Scan for the cell matching the given text and deliver its (X, Y) coordinate at center. 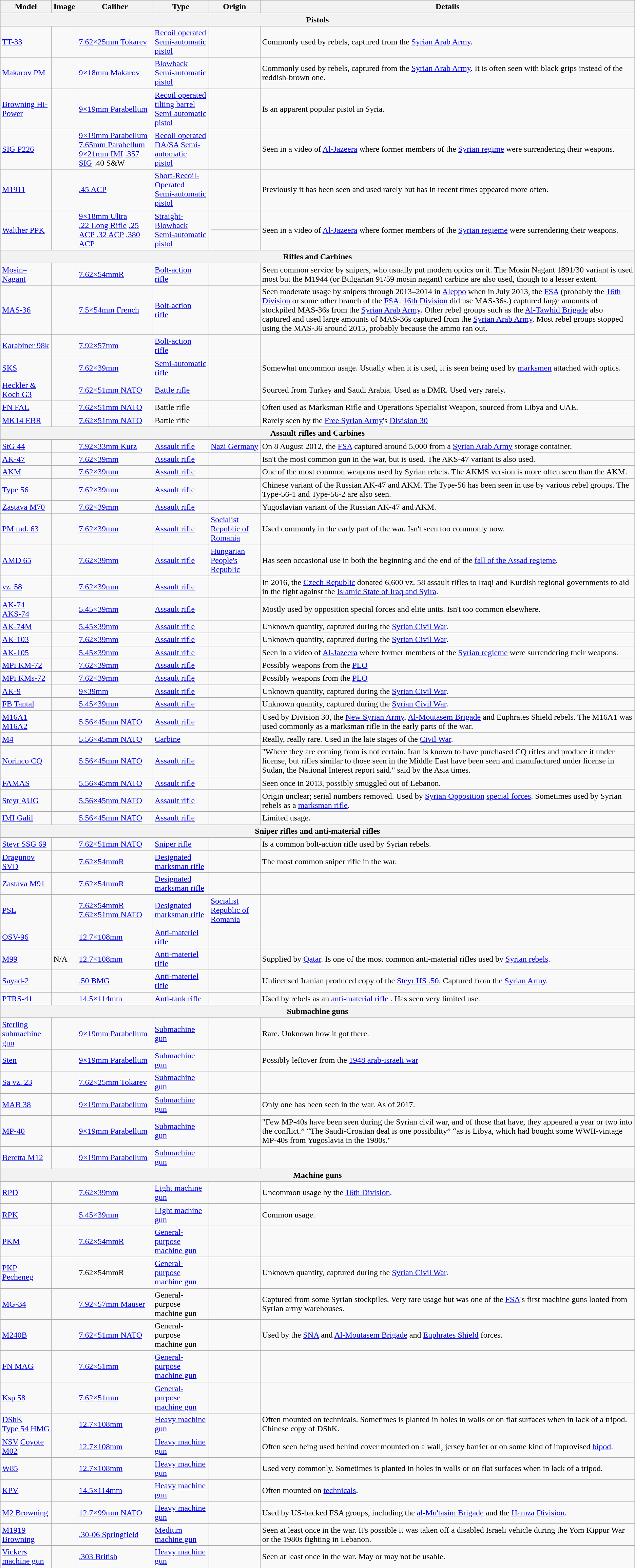
Walther PPK (26, 230)
SIG P226 (26, 149)
AK-74AKS-74 (26, 609)
RPD (26, 1192)
Used by US-backed FSA groups, including the al-Mu'tasim Brigade and the Hamza Division. (447, 1513)
Steyr AUG (26, 801)
Origin (234, 7)
Mosin–Nagant (26, 274)
PKM (26, 1241)
FAMAS (26, 783)
Commonly used by rebels, captured from the Syrian Arab Army. It is often seen with black grips instead of the reddish-brown one. (447, 73)
Chinese variant of the Russian AK-47 and AKM. The Type-56 has been seen in use by various rebel groups. The Type-56-1 and Type-56-2 are also seen. (447, 489)
Heckler & Koch G3 (26, 390)
Sniper rifle (181, 844)
Details (447, 7)
Type 56 (26, 489)
Medium machine gun (181, 1534)
PKP Pecheneg (26, 1272)
Carbine (181, 739)
Seen in a video of Al-Jazeera where former members of the Syrian regime were surrendering their weapons. (447, 149)
Submachine guns (317, 1012)
Seen at least once in the war. It's possible it was taken off a disabled Israeli vehicle during the Yom Kippur War or the 1980s fighting in Lebanon. (447, 1534)
M16A1M16A2 (26, 721)
.30-06 Springfield (115, 1534)
Rifles and Carbines (317, 257)
Nazi Germany (234, 446)
Rarely seen by the Free Syrian Army's Division 30 (447, 420)
Common usage. (447, 1215)
9×18mm Ultra.22 Long Rifle .25 ACP .32 ACP .380 ACP (115, 230)
Sten (26, 1060)
Uncommon usage by the 16th Division. (447, 1192)
Often used as Marksman Rifle and Operations Specialist Weapon, sourced from Libya and UAE. (447, 408)
Mostly used by opposition special forces and elite units. Isn't too common elsewhere. (447, 609)
7.5×54mm French (115, 310)
Limited usage. (447, 818)
NSV Coyote M02 (26, 1446)
M1919 Browning (26, 1534)
N/A (64, 959)
Ksp 58 (26, 1398)
AKM (26, 472)
AK-103 (26, 639)
FN FAL (26, 408)
Vickers machine gun (26, 1557)
Karabiner 98k (26, 345)
M99 (26, 959)
MPi KM-72 (26, 665)
Pistols (317, 20)
Sourced from Turkey and Saudi Arabia. Used as a DMR. Used very rarely. (447, 390)
Often mounted on technicals. (447, 1490)
FB Tantal (26, 704)
7.92×57mm Mauser (115, 1304)
Type (181, 7)
Often seen being used behind cover mounted on a wall, jersey barrier or on some kind of improvised bipod. (447, 1446)
Zastava M91 (26, 884)
7.92×57mm (115, 345)
W85 (26, 1469)
Anti-tank rifle (181, 999)
Isn't the most common gun in the war, but is used. The AKS-47 variant is also used. (447, 459)
Caliber (115, 7)
On 8 August 2012, the FSA captured around 5,000 from a Syrian Arab Army storage container. (447, 446)
SKS (26, 368)
Model (26, 7)
MK14 EBR (26, 420)
Has seen occasional use in both the beginning and the end of the fall of the Assad regieme. (447, 560)
Often mounted on technicals. Sometimes is planted in holes in walls or on flat surfaces when in lack of a tripod.Chinese copy of DShK. (447, 1424)
MPi KMs-72 (26, 678)
Beretta M12 (26, 1158)
.303 British (115, 1557)
Sniper rifles and anti-material rifles (317, 831)
vz. 58 (26, 587)
Sa vz. 23 (26, 1082)
TT-33 (26, 42)
AK-74M (26, 626)
Recoil operatedSemi-automatic pistol (181, 42)
Short-Recoil-OperatedSemi-automatic pistol (181, 189)
Recoil operated tilting barrelSemi-automatic pistol (181, 109)
Seen at least once in the war. May or may not be usable. (447, 1557)
Unlicensed Iranian produced copy of the Steyr HS .50. Captured from the Syrian Army. (447, 981)
KPV (26, 1490)
Somewhat uncommon usage. Usually when it is used, it is seen being used by marksmen attached with optics. (447, 368)
StG 44 (26, 446)
AK-47 (26, 459)
Steyr SSG 69 (26, 844)
Commonly used by rebels, captured from the Syrian Arab Army. (447, 42)
Makarov PM (26, 73)
M4 (26, 739)
PM md. 63 (26, 529)
AK-9 (26, 691)
IMI Galil (26, 818)
Origin unclear; serial numbers removed. Used by Syrian Opposition special forces. Sometimes used by Syrian rebels as a marksman rifle. (447, 801)
Used by rebels as an anti-material rifle . Has seen very limited use. (447, 999)
Norinco CQ (26, 761)
Used commonly in the early part of the war. Isn't seen too commonly now. (447, 529)
9×18mm Makarov (115, 73)
Sterling submachine gun (26, 1034)
Previously it has been seen and used rarely but has in recent times appeared more often. (447, 189)
Browning Hi-Power (26, 109)
Hungarian People's Republic (234, 560)
MAB 38 (26, 1104)
AK-105 (26, 653)
Yugoslavian variant of the Russian AK-47 and AKM. (447, 507)
Sayad-2 (26, 981)
.50 BMG (115, 981)
AMD 65 (26, 560)
Straight-BlowbackSemi-automatic pistol (181, 230)
Is a common bolt-action rifle used by Syrian rebels. (447, 844)
Rare. Unknown how it got there. (447, 1034)
Dragunov SVD (26, 861)
Supplied by Qatar. Is one of the most common anti-material rifles used by Syrian rebels. (447, 959)
RPK (26, 1215)
The most common sniper rifle in the war. (447, 861)
Used by the SNA and Al-Moutasem Brigade and Euphrates Shield forces. (447, 1335)
M1911 (26, 189)
MG-34 (26, 1304)
9×39mm (115, 691)
BlowbackSemi-automatic pistol (181, 73)
Semi-automatic rifle (181, 368)
MAS-36 (26, 310)
Machine guns (317, 1175)
PSL (26, 910)
Assault rifles and Carbines (317, 433)
.45 ACP (115, 189)
FN MAG (26, 1366)
PTRS-41 (26, 999)
One of the most common weapons used by Syrian rebels. The AKMS version is more often seen than the AKM. (447, 472)
MP-40 (26, 1131)
M2 Browning (26, 1513)
12.7×99mm NATO (115, 1513)
Captured from some Syrian stockpiles. Very rare usage but was one of the FSA's first machine guns looted from Syrian army warehouses. (447, 1304)
Image (64, 7)
OSV-96 (26, 937)
7.62×54mmR7.62×51mm NATO (115, 910)
Possibly leftover from the 1948 arab-israeli war (447, 1060)
DShKType 54 HMG (26, 1424)
Used very commonly. Sometimes is planted in holes in walls or on flat surfaces when in lack of a tripod. (447, 1469)
Seen once in 2013, possibly smuggled out of Lebanon. (447, 783)
Recoil operatedDA/SA Semi-automatic pistol (181, 149)
Really, really rare. Used in the late stages of the Civil War. (447, 739)
Zastava M70 (26, 507)
Only one has been seen in the war. As of 2017. (447, 1104)
Is an apparent popular pistol in Syria. (447, 109)
9×19mm Parabellum7.65mm Parabellum 9×21mm IMI .357 SIG .40 S&W (115, 149)
7.92×33mm Kurz (115, 446)
M240B (26, 1335)
